Detect which cell encompasses the target text, then output its (X, Y) center coordinate. 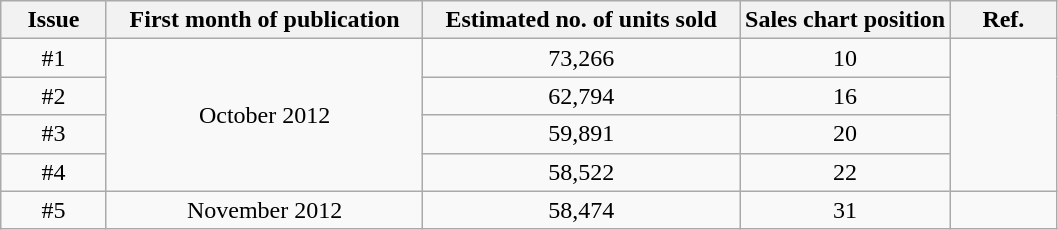
#1 (54, 58)
Issue (54, 20)
October 2012 (264, 115)
16 (846, 96)
Estimated no. of units sold (582, 20)
First month of publication (264, 20)
#4 (54, 172)
73,266 (582, 58)
November 2012 (264, 210)
58,474 (582, 210)
Sales chart position (846, 20)
58,522 (582, 172)
22 (846, 172)
Ref. (1004, 20)
10 (846, 58)
62,794 (582, 96)
20 (846, 134)
#3 (54, 134)
#5 (54, 210)
31 (846, 210)
#2 (54, 96)
59,891 (582, 134)
